Determine the (X, Y) coordinate at the center of the cell enclosing the given text.  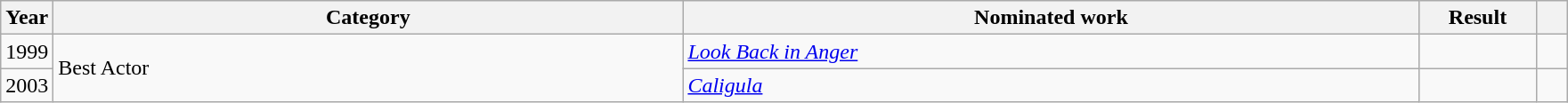
1999 (27, 51)
Look Back in Anger (1051, 51)
2003 (27, 85)
Caligula (1051, 85)
Category (369, 18)
Nominated work (1051, 18)
Best Actor (369, 68)
Year (27, 18)
Result (1478, 18)
